Determine the (X, Y) coordinate at the center of the cell enclosing the given text.  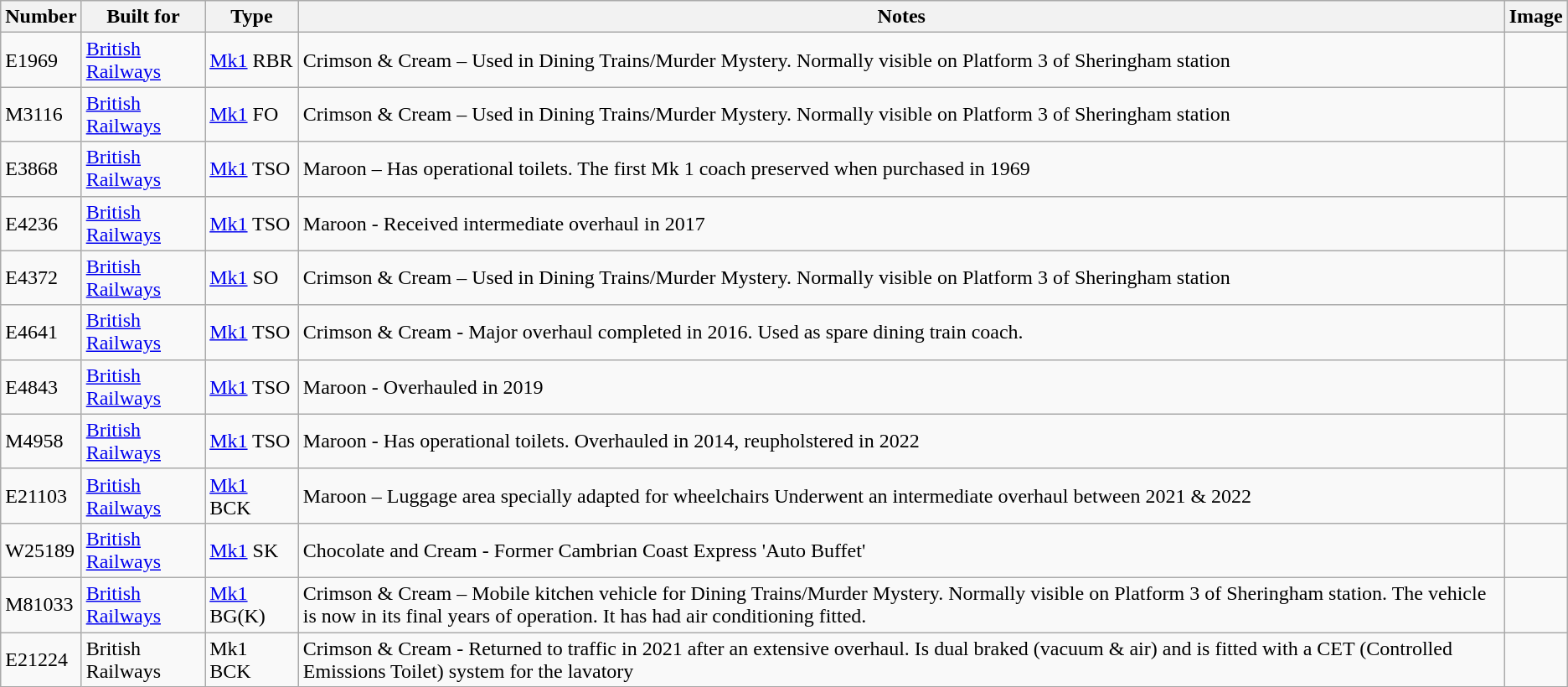
M3116 (41, 114)
E21224 (41, 659)
Image (1536, 17)
Mk1 FO (252, 114)
Crimson & Cream - Major overhaul completed in 2016. Used as spare dining train coach. (901, 332)
E4372 (41, 278)
E3868 (41, 169)
E4641 (41, 332)
E4843 (41, 387)
Mk1 SK (252, 550)
M4958 (41, 441)
E21103 (41, 496)
Number (41, 17)
Maroon - Overhauled in 2019 (901, 387)
Built for (143, 17)
M81033 (41, 605)
Mk1 SO (252, 278)
Maroon – Luggage area specially adapted for wheelchairs Underwent an intermediate overhaul between 2021 & 2022 (901, 496)
E4236 (41, 223)
Maroon - Received intermediate overhaul in 2017 (901, 223)
Notes (901, 17)
Maroon – Has operational toilets. The first Mk 1 coach preserved when purchased in 1969 (901, 169)
Mk1 BG(K) (252, 605)
E1969 (41, 60)
Type (252, 17)
Chocolate and Cream - Former Cambrian Coast Express 'Auto Buffet' (901, 550)
Maroon - Has operational toilets. Overhauled in 2014, reupholstered in 2022 (901, 441)
W25189 (41, 550)
Mk1 RBR (252, 60)
